Scan for the cell matching the given text and deliver its (X, Y) coordinate at center. 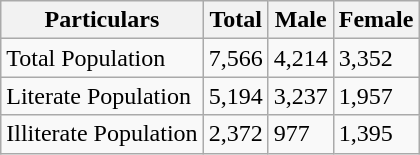
2,372 (236, 134)
5,194 (236, 96)
3,352 (376, 58)
Male (300, 20)
7,566 (236, 58)
Illiterate Population (102, 134)
Total (236, 20)
4,214 (300, 58)
1,395 (376, 134)
Literate Population (102, 96)
Total Population (102, 58)
3,237 (300, 96)
977 (300, 134)
1,957 (376, 96)
Female (376, 20)
Particulars (102, 20)
